Pinpoint the cell where the given text exists, returning its (X, Y) midpoint coordinate. 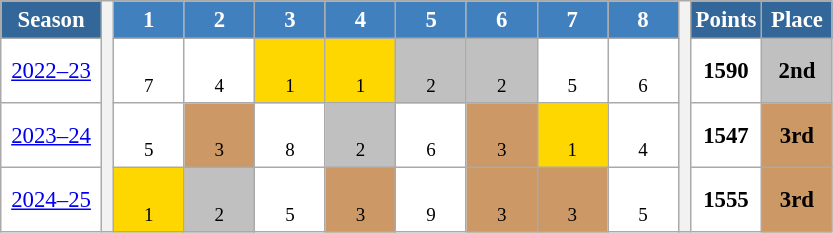
2023–24 (52, 136)
1555 (726, 200)
2nd (798, 72)
2022–23 (52, 72)
1547 (726, 136)
Season (52, 20)
2024–25 (52, 200)
1590 (726, 72)
9 (432, 200)
Place (798, 20)
Points (726, 20)
